Locate the cell with the specified text and output its [x, y] center coordinate. 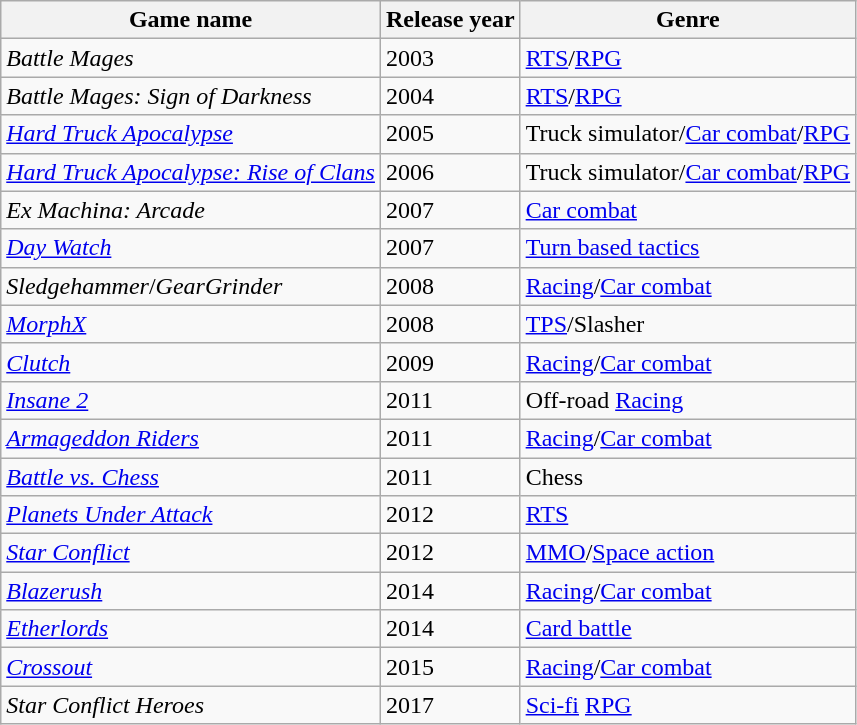
Battle Mages [191, 58]
Turn based tactics [688, 248]
2015 [450, 667]
2006 [450, 172]
Battle Mages: Sign of Darkness [191, 96]
Planets Under Attack [191, 515]
Chess [688, 477]
Hard Truck Apocalypse [191, 134]
Sci-fi RPG [688, 705]
Ex Machina: Arcade [191, 210]
Car combat [688, 210]
2005 [450, 134]
Game name [191, 20]
Armageddon Riders [191, 438]
Off-road Racing [688, 400]
Crossout [191, 667]
Day Watch [191, 248]
Insane 2 [191, 400]
Clutch [191, 362]
RTS [688, 515]
Blazerush [191, 591]
Star Conflict Heroes [191, 705]
2004 [450, 96]
2003 [450, 58]
2017 [450, 705]
Star Conflict [191, 553]
Genre [688, 20]
MorphX [191, 324]
MMO/Space action [688, 553]
Hard Truck Apocalypse: Rise of Clans [191, 172]
Etherlords [191, 629]
Release year [450, 20]
Card battle [688, 629]
2009 [450, 362]
Sledgehammer/GearGrinder [191, 286]
TPS/Slasher [688, 324]
Battle vs. Chess [191, 477]
